Extract the [X, Y] coordinate from the center of the cell holding the provided text.  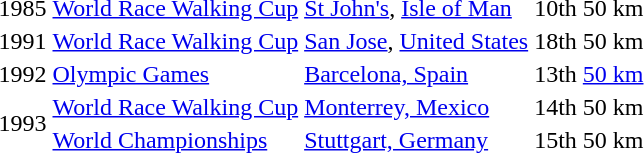
13th [556, 74]
Barcelona, Spain [416, 74]
14th [556, 107]
18th [556, 41]
Monterrey, Mexico [416, 107]
San Jose, United States [416, 41]
Olympic Games [176, 74]
